Locate the cell with the specified text and output its [X, Y] center coordinate. 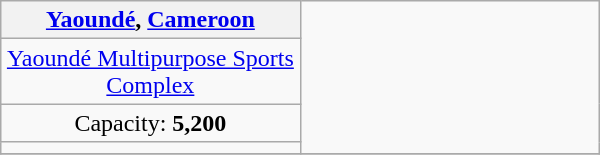
Capacity: 5,200 [150, 123]
Yaoundé, Cameroon [150, 20]
Yaoundé Multipurpose Sports Complex [150, 72]
